Locate the cell with the specified text and output its [X, Y] center coordinate. 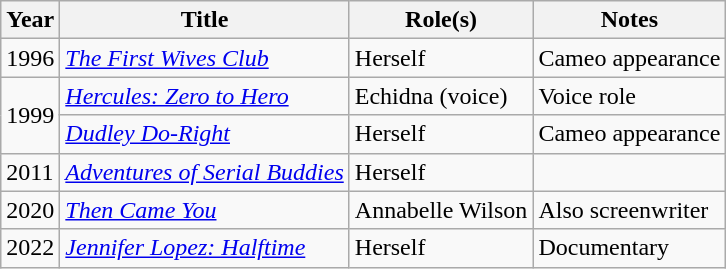
Hercules: Zero to Hero [204, 96]
Then Came You [204, 210]
Voice role [630, 96]
Year [30, 20]
Jennifer Lopez: Halftime [204, 248]
2022 [30, 248]
Annabelle Wilson [441, 210]
Notes [630, 20]
Documentary [630, 248]
Title [204, 20]
Echidna (voice) [441, 96]
Also screenwriter [630, 210]
1996 [30, 58]
Adventures of Serial Buddies [204, 172]
2020 [30, 210]
Role(s) [441, 20]
The First Wives Club [204, 58]
Dudley Do-Right [204, 134]
2011 [30, 172]
1999 [30, 115]
